Capture the cell that displays the provided text and extract its (x, y) central coordinate. 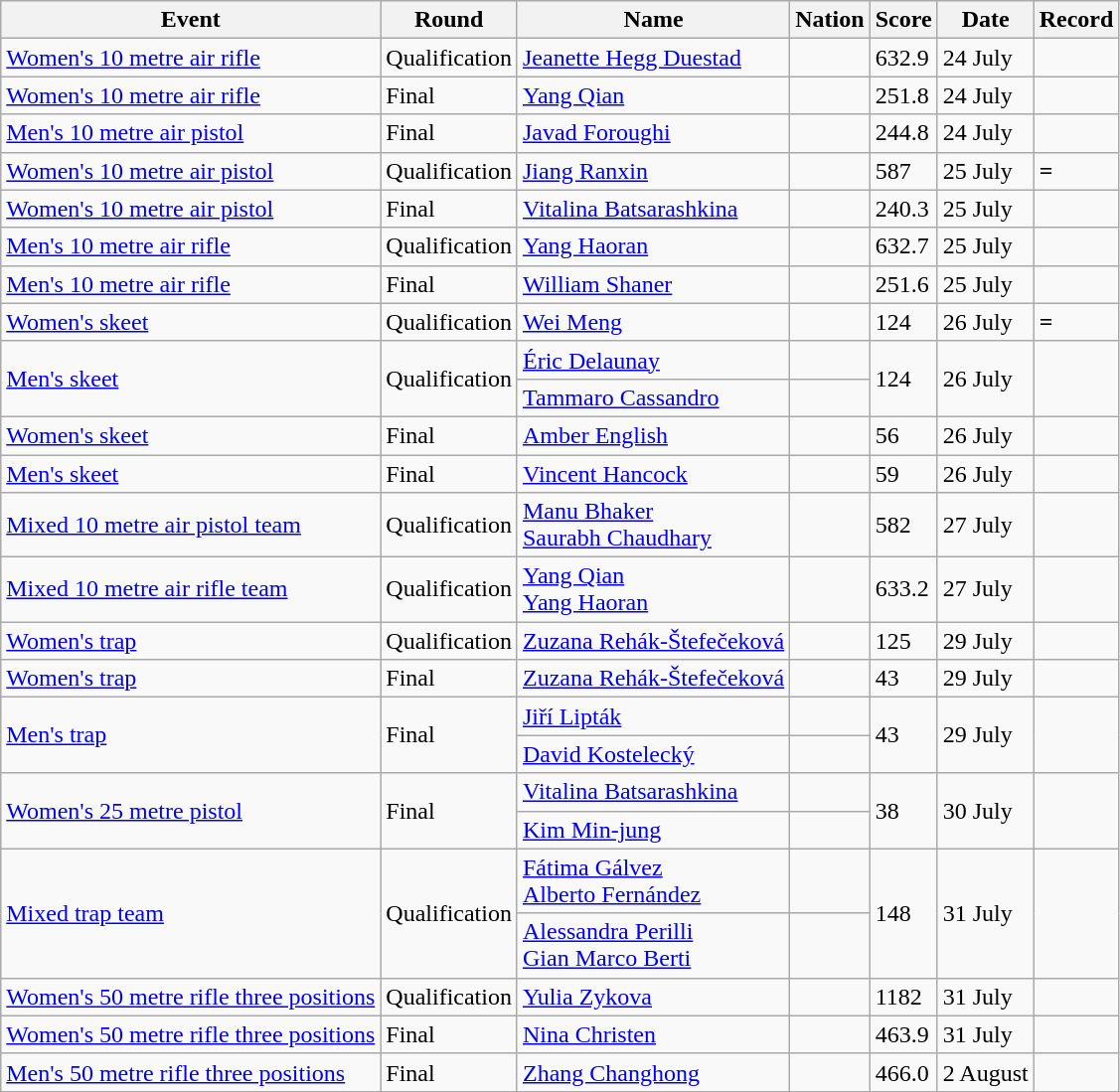
632.9 (903, 58)
Name (653, 20)
582 (903, 525)
2 August (986, 1072)
Men's 50 metre rifle three positions (191, 1072)
Mixed 10 metre air rifle team (191, 590)
Round (449, 20)
Score (903, 20)
Women's 25 metre pistol (191, 811)
Manu BhakerSaurabh Chaudhary (653, 525)
Yang QianYang Haoran (653, 590)
Vincent Hancock (653, 474)
Yang Qian (653, 95)
Fátima GálvezAlberto Fernández (653, 880)
Javad Foroughi (653, 133)
244.8 (903, 133)
Record (1076, 20)
Date (986, 20)
Jiang Ranxin (653, 171)
Event (191, 20)
251.8 (903, 95)
Éric Delaunay (653, 360)
251.6 (903, 284)
38 (903, 811)
Kim Min-jung (653, 830)
Mixed 10 metre air pistol team (191, 525)
587 (903, 171)
56 (903, 435)
125 (903, 641)
466.0 (903, 1072)
Nation (830, 20)
463.9 (903, 1034)
633.2 (903, 590)
Amber English (653, 435)
Wei Meng (653, 322)
30 July (986, 811)
Jeanette Hegg Duestad (653, 58)
59 (903, 474)
632.7 (903, 246)
Alessandra PerilliGian Marco Berti (653, 946)
Yulia Zykova (653, 997)
240.3 (903, 209)
Mixed trap team (191, 913)
David Kostelecký (653, 754)
Men's trap (191, 735)
Men's 10 metre air pistol (191, 133)
1182 (903, 997)
Zhang Changhong (653, 1072)
Tammaro Cassandro (653, 397)
148 (903, 913)
Nina Christen (653, 1034)
Jiří Lipták (653, 716)
William Shaner (653, 284)
Yang Haoran (653, 246)
